From the cell containing the given text, extract its center point as [x, y] coordinate. 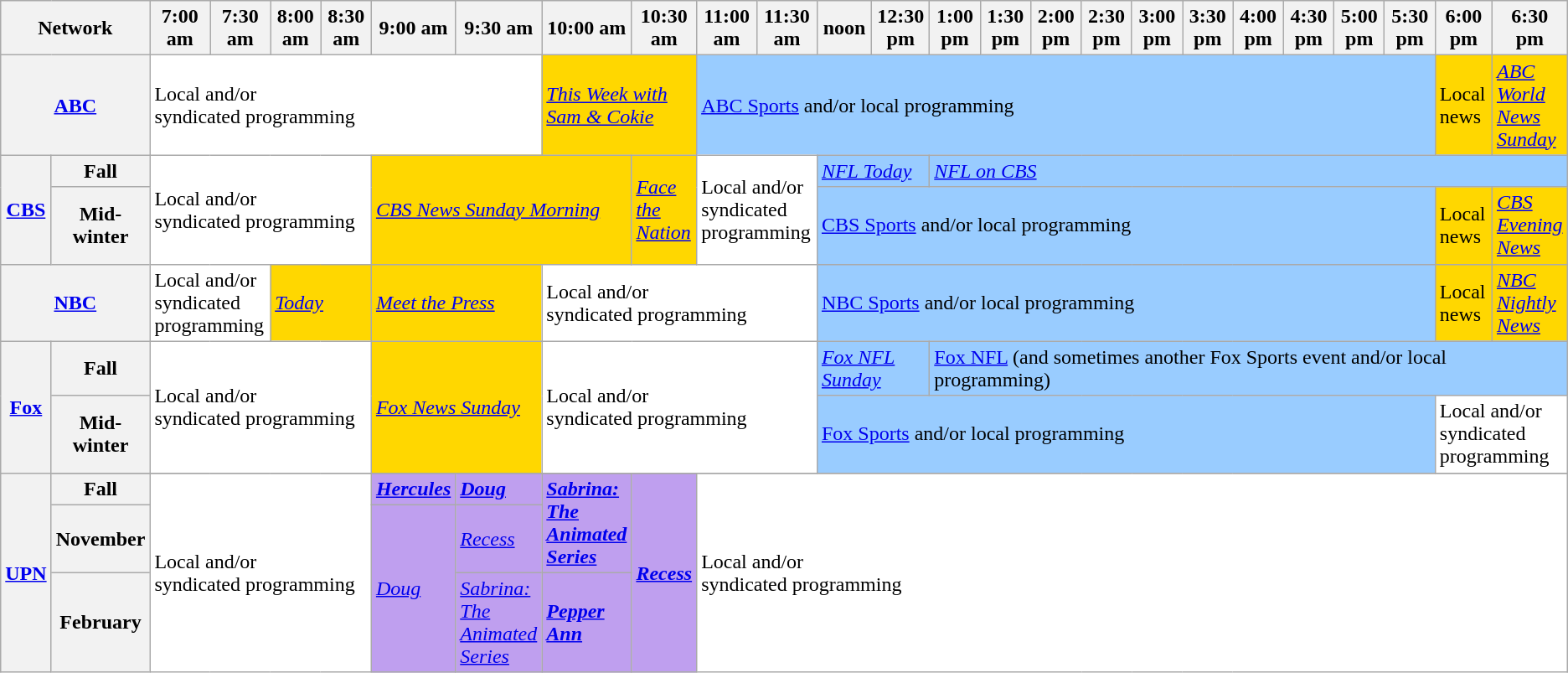
8:00 am [296, 28]
Hercules [413, 489]
This Week with Sam & Cokie [620, 106]
CBS News Sunday Morning [501, 210]
7:00 am [180, 28]
February [101, 622]
2:30 pm [1106, 28]
10:30 am [664, 28]
November [101, 538]
9:00 am [413, 28]
1:30 pm [1005, 28]
9:30 am [499, 28]
5:00 pm [1359, 28]
CBS Sports and/or local programming [1126, 225]
UPN [26, 572]
ABC Sports and/or local programming [1066, 106]
10:00 am [586, 28]
NFL Today [873, 171]
Network [75, 28]
4:30 pm [1308, 28]
NBC Sports and/or local programming [1126, 303]
CBS [26, 210]
2:00 pm [1055, 28]
Today [322, 303]
11:30 am [787, 28]
7:30 am [240, 28]
Fox Sports and/or local programming [1126, 434]
Fox News Sunday [456, 407]
CBS Evening News [1529, 225]
ABC [75, 106]
noon [844, 28]
Meet the Press [456, 303]
6:30 pm [1529, 28]
Fox [26, 407]
NBC [75, 303]
6:00 pm [1463, 28]
5:30 pm [1410, 28]
Fox NFL (and sometimes another Fox Sports event and/or local programming) [1248, 369]
ABC World News Sunday [1529, 106]
Face the Nation [664, 210]
4:00 pm [1258, 28]
8:30 am [346, 28]
12:30 pm [901, 28]
Pepper Ann [586, 622]
11:00 am [727, 28]
NFL on CBS [1248, 171]
3:00 pm [1157, 28]
3:30 pm [1208, 28]
NBC Nightly News [1529, 303]
Fox NFL Sunday [873, 369]
1:00 pm [955, 28]
